Extract the [x, y] coordinate from the center of the cell holding the provided text.  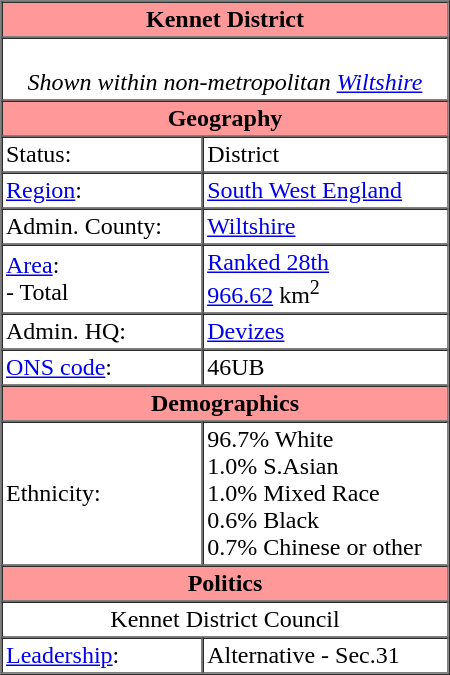
Kennet District Council [226, 620]
Region: [102, 190]
Ethnicity: [102, 494]
46UB [326, 368]
96.7% White1.0% S.Asian1.0% Mixed Race0.6% Black0.7% Chinese or other [326, 494]
Shown within non-metropolitan Wiltshire [226, 70]
Alternative - Sec.31 [326, 656]
Admin. HQ: [102, 332]
Kennet District [226, 20]
Wiltshire [326, 226]
Leadership: [102, 656]
ONS code: [102, 368]
Status: [102, 154]
Demographics [226, 404]
Area:- Total [102, 278]
Ranked 28th966.62 km2 [326, 278]
Geography [226, 118]
South West England [326, 190]
Politics [226, 584]
District [326, 154]
Devizes [326, 332]
Admin. County: [102, 226]
